Determine the [x, y] coordinate at the center of the cell enclosing the given text.  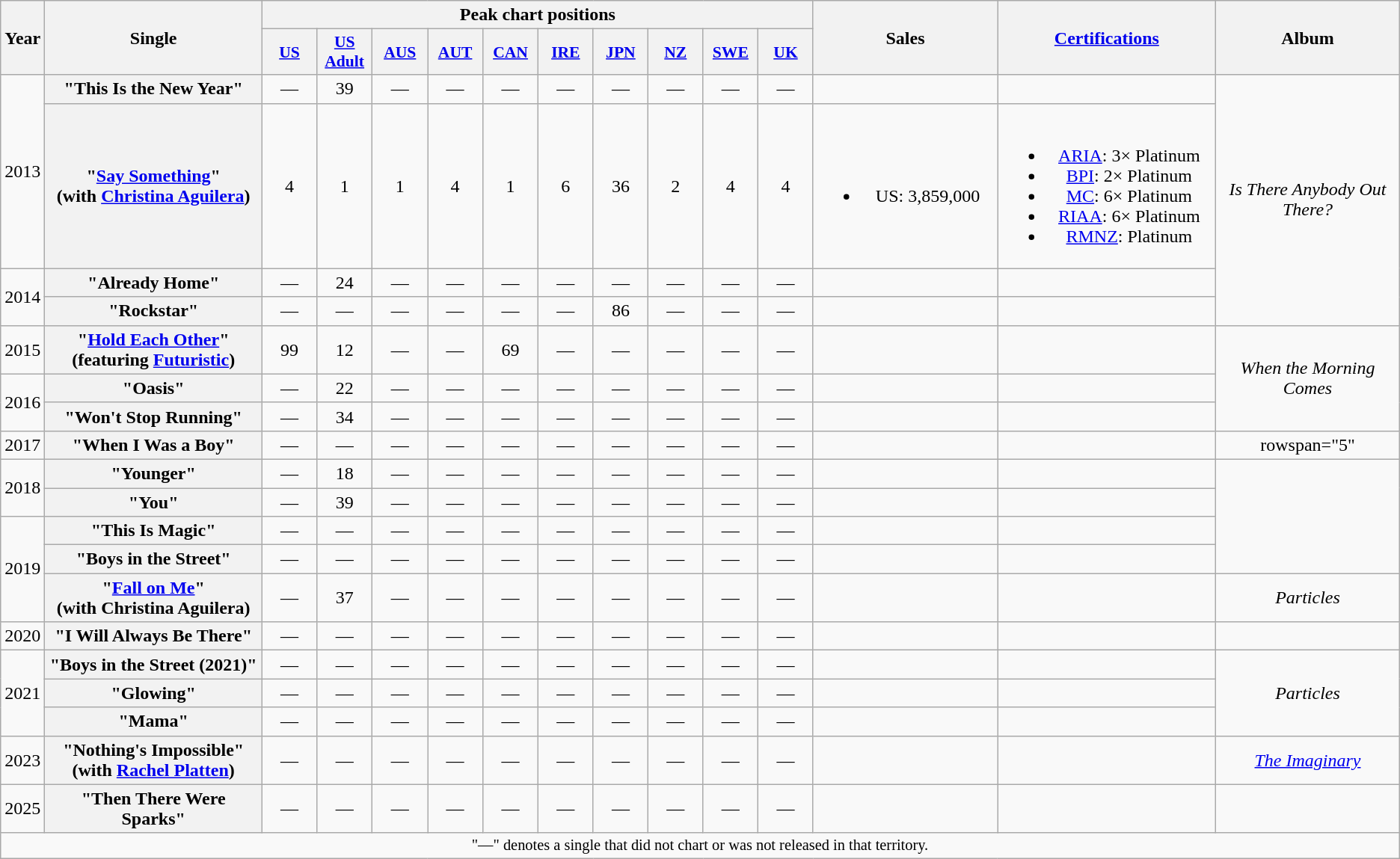
2021 [22, 693]
99 [290, 350]
"Mama" [154, 721]
"This Is Magic" [154, 531]
"Hold Each Other"(featuring Futuristic) [154, 350]
22 [345, 388]
"Younger" [154, 473]
Year [22, 37]
AUT [455, 52]
2016 [22, 402]
Peak chart positions [538, 15]
NZ [676, 52]
US [290, 52]
37 [345, 598]
CAN [511, 52]
Sales [905, 37]
"Boys in the Street" [154, 559]
2019 [22, 570]
The Imaginary [1307, 760]
JPN [621, 52]
"Nothing's Impossible"(with Rachel Platten) [154, 760]
6 [566, 185]
ARIA: 3× PlatinumBPI: 2× PlatinumMC: 6× PlatinumRIAA: 6× PlatinumRMNZ: Platinum [1107, 185]
AUS [400, 52]
"—" denotes a single that did not chart or was not released in that territory. [700, 846]
2020 [22, 636]
"Fall on Me"(with Christina Aguilera) [154, 598]
2023 [22, 760]
86 [621, 311]
2 [676, 185]
"Say Something"(with Christina Aguilera) [154, 185]
"Oasis" [154, 388]
"Glowing" [154, 693]
34 [345, 416]
SWE [731, 52]
"Then There Were Sparks" [154, 809]
2013 [22, 172]
"Boys in the Street (2021)" [154, 665]
"You" [154, 502]
2014 [22, 297]
24 [345, 283]
Album [1307, 37]
UK [785, 52]
12 [345, 350]
36 [621, 185]
69 [511, 350]
"I Will Always Be There" [154, 636]
2015 [22, 350]
"Won't Stop Running" [154, 416]
IRE [566, 52]
Is There Anybody Out There? [1307, 200]
18 [345, 473]
"When I Was a Boy" [154, 445]
2018 [22, 487]
"Already Home" [154, 283]
USAdult [345, 52]
US: 3,859,000 [905, 185]
"This Is the New Year" [154, 89]
2025 [22, 809]
rowspan="5" [1307, 445]
When the Morning Comes [1307, 378]
2017 [22, 445]
Certifications [1107, 37]
Single [154, 37]
"Rockstar" [154, 311]
